Pinpoint the cell where the given text exists, returning its (x, y) midpoint coordinate. 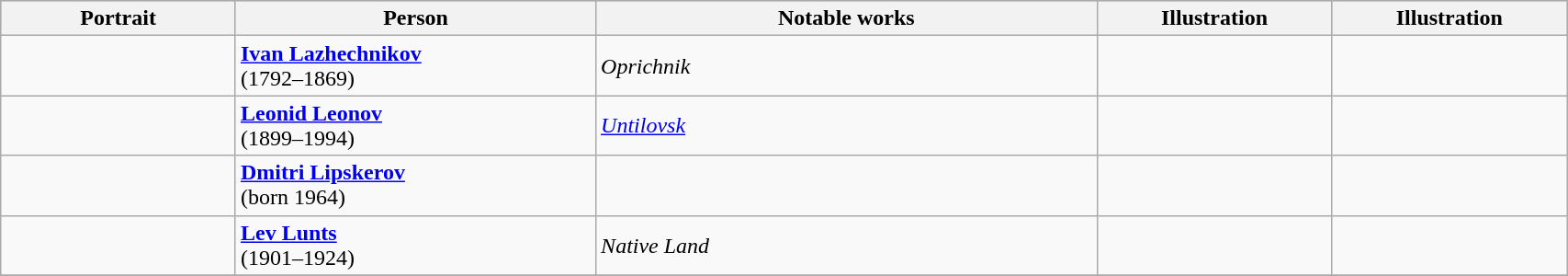
Ivan Lazhechnikov(1792–1869) (415, 66)
Native Land (847, 245)
Dmitri Lipskerov(born 1964) (415, 186)
Oprichnik (847, 66)
Portrait (118, 18)
Untilovsk (847, 125)
Person (415, 18)
Lev Lunts(1901–1924) (415, 245)
Notable works (847, 18)
Leonid Leonov(1899–1994) (415, 125)
